Pinpoint the cell where the given text exists, returning its [x, y] midpoint coordinate. 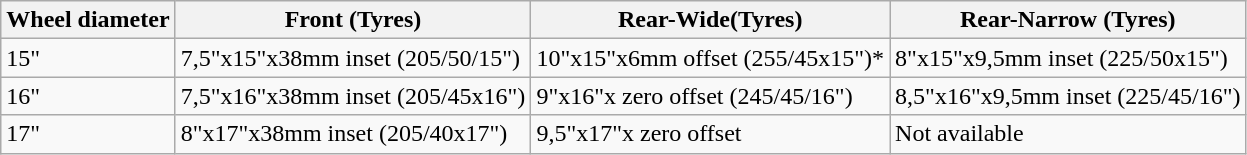
9"x16"x zero offset (245/45/16") [710, 96]
17" [88, 134]
10"x15"x6mm offset (255/45x15")* [710, 58]
16" [88, 96]
Not available [1068, 134]
8,5"x16"x9,5mm inset (225/45/16") [1068, 96]
Front (Tyres) [353, 20]
Rear-Narrow (Tyres) [1068, 20]
8"x15"x9,5mm inset (225/50x15") [1068, 58]
Rear-Wide(Tyres) [710, 20]
7,5"x15"x38mm inset (205/50/15") [353, 58]
15" [88, 58]
Wheel diameter [88, 20]
8"x17"x38mm inset (205/40x17") [353, 134]
7,5"x16"x38mm inset (205/45x16") [353, 96]
9,5"x17"x zero offset [710, 134]
